Provide the (x, y) coordinate of the cell's center where the given text is located.  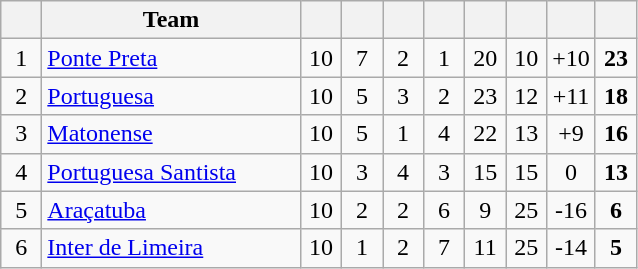
18 (616, 96)
22 (486, 134)
Inter de Limeira (172, 248)
16 (616, 134)
Ponte Preta (172, 58)
-14 (572, 248)
+10 (572, 58)
12 (526, 96)
Team (172, 20)
20 (486, 58)
Matonense (172, 134)
+9 (572, 134)
+11 (572, 96)
0 (572, 172)
9 (486, 210)
Portuguesa (172, 96)
11 (486, 248)
Araçatuba (172, 210)
Portuguesa Santista (172, 172)
-16 (572, 210)
